Return the [x, y] coordinate for the center point of the cell that contains the specified text.  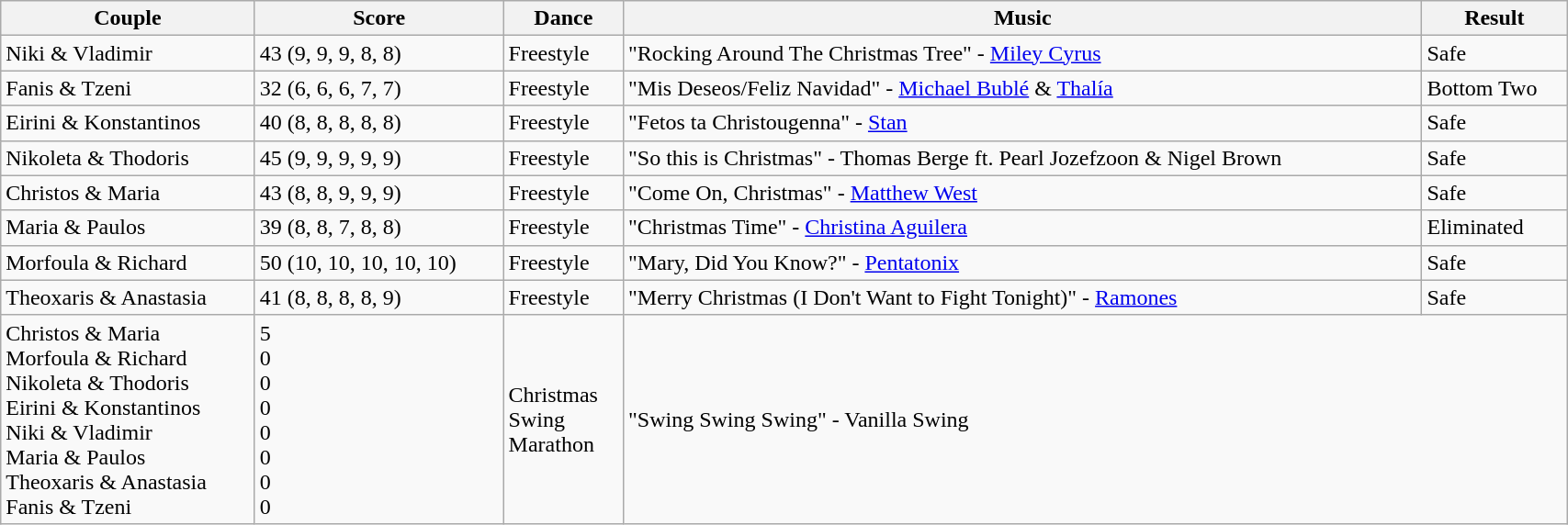
"Mary, Did You Know?" - Pentatonix [1023, 262]
Christos & MariaMorfoula & RichardNikoleta & ThodorisEirini & KonstantinosNiki & VladimirMaria & PaulosTheoxaris & AnastasiaFanis & Tzeni [128, 419]
Christos & Maria [128, 193]
Music [1023, 18]
"Rocking Around The Christmas Tree" - Miley Cyrus [1023, 53]
"Christmas Time" - Christina Aguilera [1023, 228]
Dance [563, 18]
Result [1495, 18]
"Merry Christmas (I Don't Want to Fight Tonight)" - Ramones [1023, 297]
Theoxaris & Anastasia [128, 297]
"Swing Swing Swing" - Vanilla Swing [1095, 419]
Nikoleta & Thodoris [128, 158]
40 (8, 8, 8, 8, 8) [378, 123]
Morfoula & Richard [128, 262]
ChristmasSwingMarathon [563, 419]
32 (6, 6, 6, 7, 7) [378, 88]
"Come On, Christmas" - Matthew West [1023, 193]
41 (8, 8, 8, 8, 9) [378, 297]
"So this is Christmas" - Thomas Berge ft. Pearl Jozefzoon & Nigel Brown [1023, 158]
Maria & Paulos [128, 228]
Eirini & Konstantinos [128, 123]
Fanis & Tzeni [128, 88]
Eliminated [1495, 228]
Bottom Two [1495, 88]
45 (9, 9, 9, 9, 9) [378, 158]
43 (9, 9, 9, 8, 8) [378, 53]
Niki & Vladimir [128, 53]
"Mis Deseos/Feliz Navidad" - Michael Bublé & Thalía [1023, 88]
Score [378, 18]
39 (8, 8, 7, 8, 8) [378, 228]
"Fetos ta Christougenna" - Stan [1023, 123]
50 (10, 10, 10, 10, 10) [378, 262]
43 (8, 8, 9, 9, 9) [378, 193]
Couple [128, 18]
50000000 [378, 419]
